Find where the given text appears and provide that cell's center as [x, y] coordinate. 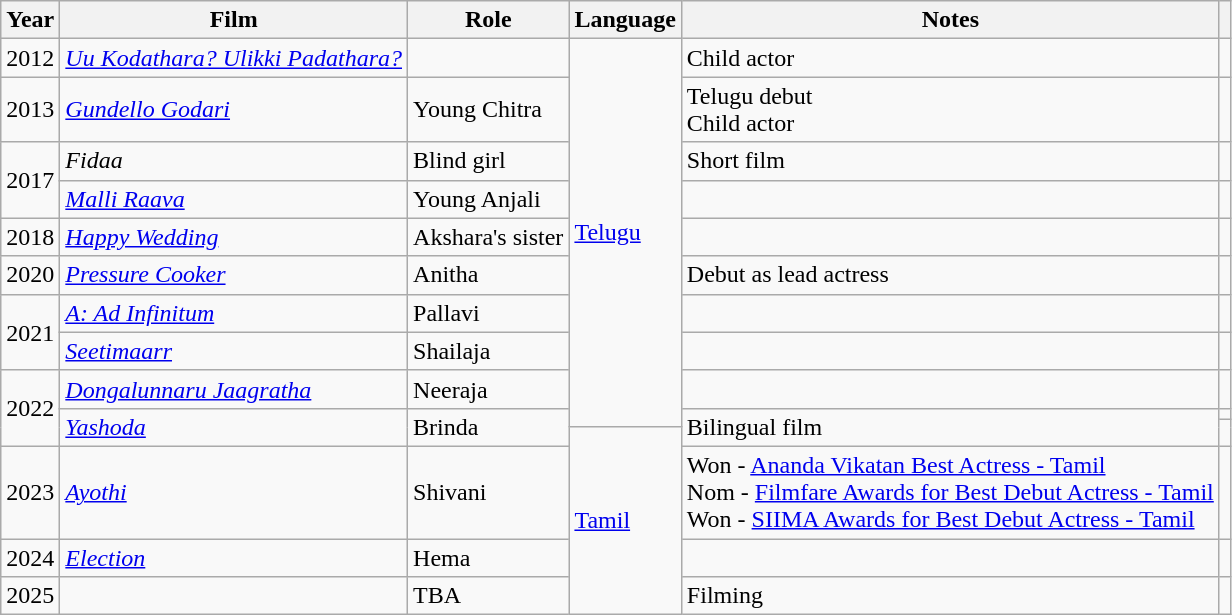
Seetimaarr [234, 351]
2021 [30, 332]
Neeraja [488, 389]
Pallavi [488, 313]
Bilingual film [950, 427]
Akshara's sister [488, 237]
Young Anjali [488, 199]
Short film [950, 161]
Uu Kodathara? Ulikki Padathara? [234, 58]
2025 [30, 596]
Won - Ananda Vikatan Best Actress - Tamil Nom - Filmfare Awards for Best Debut Actress - Tamil Won - SIIMA Awards for Best Debut Actress - Tamil [950, 492]
Yashoda [234, 427]
2022 [30, 408]
Election [234, 557]
Child actor [950, 58]
2018 [30, 237]
Hema [488, 557]
Role [488, 20]
Filming [950, 596]
TBA [488, 596]
Telugu [625, 234]
Happy Wedding [234, 237]
Young Chitra [488, 110]
Notes [950, 20]
2024 [30, 557]
Tamil [625, 520]
Brinda [488, 427]
Year [30, 20]
Telugu debut Child actor [950, 110]
Gundello Godari [234, 110]
2020 [30, 275]
Malli Raava [234, 199]
Shivani [488, 492]
Dongalunnaru Jaagratha [234, 389]
Debut as lead actress [950, 275]
Blind girl [488, 161]
2013 [30, 110]
Pressure Cooker [234, 275]
Language [625, 20]
Anitha [488, 275]
Film [234, 20]
2012 [30, 58]
2023 [30, 492]
Fidaa [234, 161]
Shailaja [488, 351]
Ayothi [234, 492]
A: Ad Infinitum [234, 313]
2017 [30, 180]
